From the cell containing the given text, extract its center point as [x, y] coordinate. 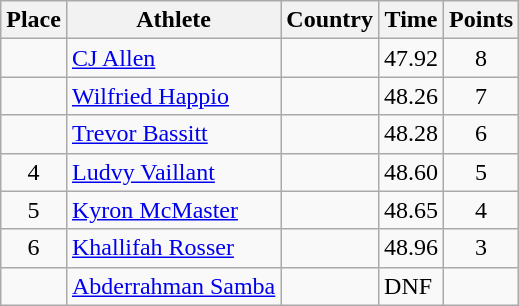
Khallifah Rosser [173, 248]
Time [412, 20]
Country [330, 20]
3 [482, 248]
CJ Allen [173, 58]
Wilfried Happio [173, 96]
Athlete [173, 20]
Abderrahman Samba [173, 286]
Kyron McMaster [173, 210]
Points [482, 20]
8 [482, 58]
7 [482, 96]
DNF [412, 286]
48.28 [412, 134]
Ludvy Vaillant [173, 172]
Place [34, 20]
48.26 [412, 96]
47.92 [412, 58]
48.96 [412, 248]
Trevor Bassitt [173, 134]
48.60 [412, 172]
48.65 [412, 210]
